Locate the cell with the specified text and output its [X, Y] center coordinate. 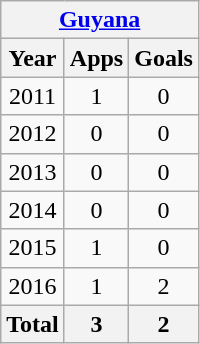
2012 [33, 134]
Year [33, 58]
2014 [33, 210]
2016 [33, 286]
Total [33, 324]
3 [96, 324]
Apps [96, 58]
2013 [33, 172]
Goals [164, 58]
2015 [33, 248]
2011 [33, 96]
Guyana [100, 20]
